Return [X, Y] of the center of cell containing provided text 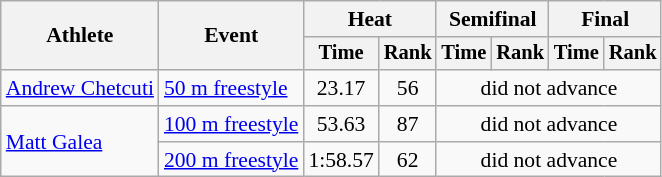
Matt Galea [80, 142]
23.17 [340, 88]
Heat [370, 19]
Final [605, 19]
Athlete [80, 36]
100 m freestyle [231, 124]
87 [408, 124]
Semifinal [492, 19]
Event [231, 36]
56 [408, 88]
50 m freestyle [231, 88]
53.63 [340, 124]
Andrew Chetcuti [80, 88]
